Capture the cell that displays the provided text and extract its [X, Y] central coordinate. 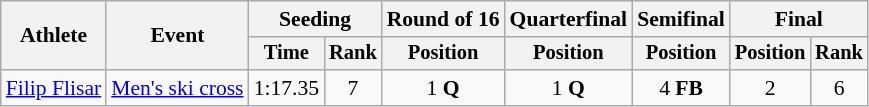
Quarterfinal [569, 19]
2 [770, 88]
1:17.35 [286, 88]
6 [839, 88]
Time [286, 54]
7 [353, 88]
Athlete [54, 36]
Event [177, 36]
Filip Flisar [54, 88]
Semifinal [681, 19]
Men's ski cross [177, 88]
4 FB [681, 88]
Seeding [316, 19]
Round of 16 [444, 19]
Final [799, 19]
